Capture the cell that displays the provided text and extract its (x, y) central coordinate. 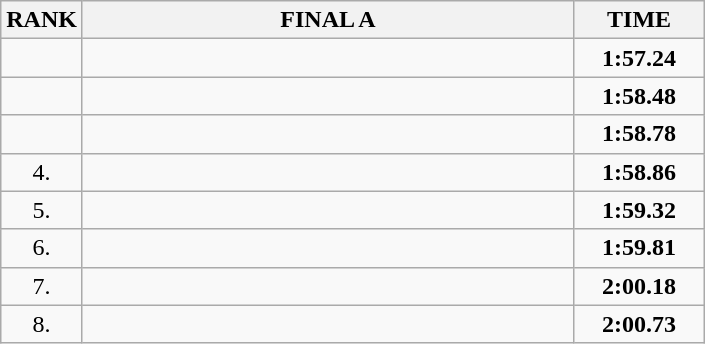
FINAL A (328, 20)
2:00.73 (640, 324)
1:58.48 (640, 96)
2:00.18 (640, 286)
TIME (640, 20)
1:59.81 (640, 248)
6. (42, 248)
5. (42, 210)
1:58.86 (640, 172)
1:57.24 (640, 58)
1:59.32 (640, 210)
1:58.78 (640, 134)
8. (42, 324)
7. (42, 286)
4. (42, 172)
RANK (42, 20)
